Identify which cell holds the provided text, then report its (X, Y) central coordinate. 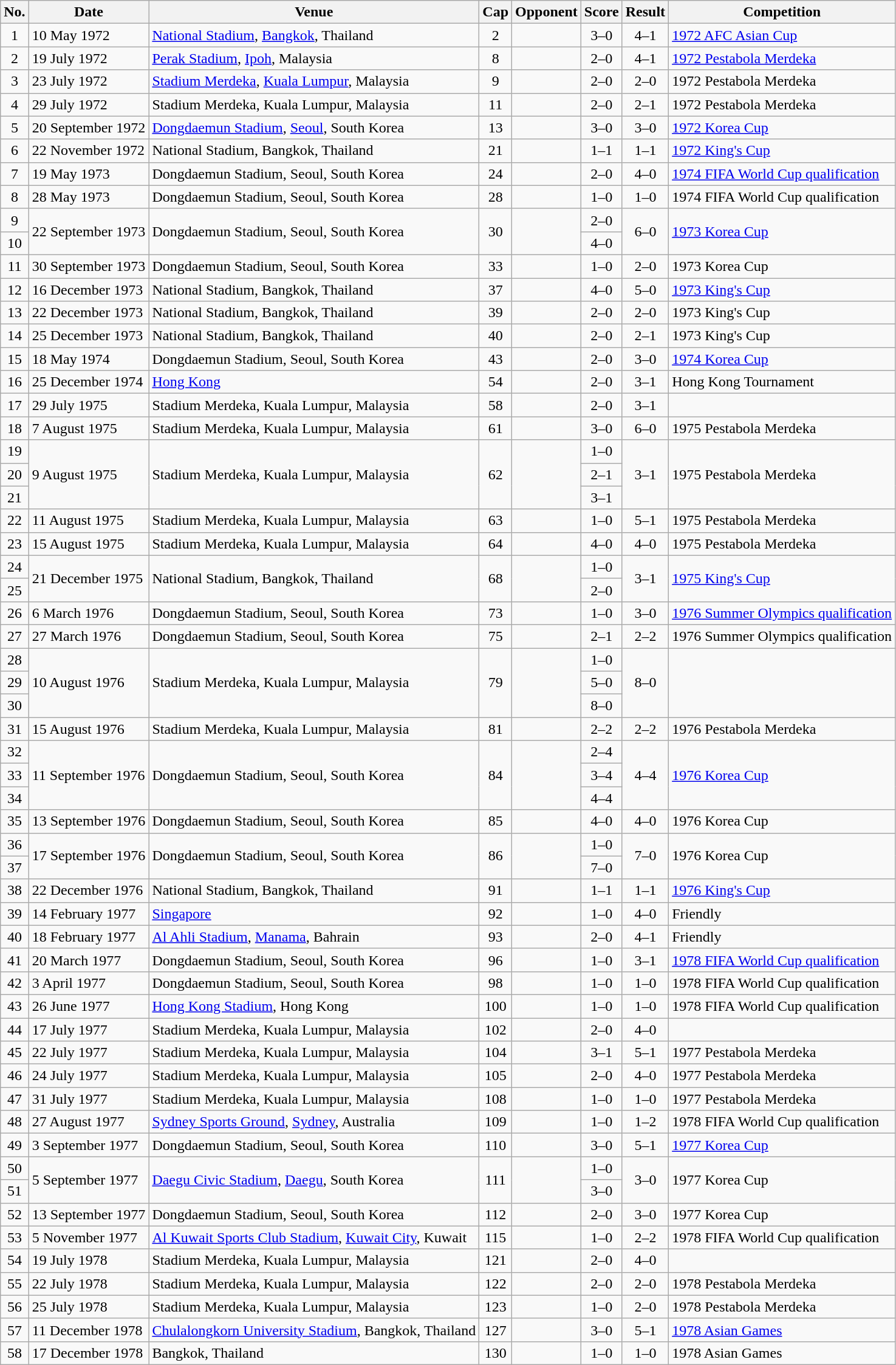
122 (496, 1284)
105 (496, 1076)
98 (496, 983)
56 (15, 1307)
96 (496, 960)
121 (496, 1261)
1976 Pestabola Merdeka (782, 729)
31 (15, 729)
62 (496, 474)
22 July 1978 (89, 1284)
79 (496, 682)
5 (15, 128)
Hong Kong (314, 382)
22 November 1972 (89, 151)
81 (496, 729)
1975 King's Cup (782, 578)
27 August 1977 (89, 1122)
Daegu Civic Stadium, Daegu, South Korea (314, 1180)
64 (496, 544)
110 (496, 1145)
9 August 1975 (89, 474)
42 (15, 983)
25 July 1978 (89, 1307)
23 (15, 544)
3 April 1977 (89, 983)
36 (15, 844)
85 (496, 821)
17 September 1976 (89, 856)
Bangkok, Thailand (314, 1353)
29 July 1972 (89, 104)
127 (496, 1330)
Singapore (314, 914)
10 August 1976 (89, 682)
1974 Korea Cup (782, 359)
20 March 1977 (89, 960)
46 (15, 1076)
3 September 1977 (89, 1145)
1 (15, 35)
5 November 1977 (89, 1237)
Perak Stadium, Ipoh, Malaysia (314, 58)
53 (15, 1237)
19 (15, 451)
No. (15, 12)
17 July 1977 (89, 1030)
48 (15, 1122)
16 December 1973 (89, 290)
Hong Kong Tournament (782, 382)
75 (496, 636)
Cap (496, 12)
47 (15, 1099)
16 (15, 382)
100 (496, 1006)
61 (496, 428)
63 (496, 521)
5 September 1977 (89, 1180)
12 (15, 290)
49 (15, 1145)
7 (15, 174)
24 July 1977 (89, 1076)
23 July 1972 (89, 81)
6 (15, 151)
35 (15, 821)
Score (601, 12)
15 (15, 359)
18 (15, 428)
1976 King's Cup (782, 891)
1972 AFC Asian Cup (782, 35)
17 December 1978 (89, 1353)
2–4 (601, 752)
3–4 (601, 775)
55 (15, 1284)
Competition (782, 12)
11 December 1978 (89, 1330)
31 July 1977 (89, 1099)
50 (15, 1168)
1972 King's Cup (782, 151)
Venue (314, 12)
10 May 1972 (89, 35)
Chulalongkorn University Stadium, Bangkok, Thailand (314, 1330)
4 (15, 104)
26 June 1977 (89, 1006)
92 (496, 914)
14 February 1977 (89, 914)
27 (15, 636)
18 February 1977 (89, 937)
25 December 1974 (89, 382)
130 (496, 1353)
84 (496, 775)
73 (496, 613)
52 (15, 1214)
Al Kuwait Sports Club Stadium, Kuwait City, Kuwait (314, 1237)
11 September 1976 (89, 775)
22 September 1973 (89, 231)
17 (15, 405)
38 (15, 891)
6 March 1976 (89, 613)
14 (15, 336)
115 (496, 1237)
26 (15, 613)
Hong Kong Stadium, Hong Kong (314, 1006)
15 August 1976 (89, 729)
112 (496, 1214)
51 (15, 1191)
Result (645, 12)
104 (496, 1053)
32 (15, 752)
11 August 1975 (89, 521)
27 March 1976 (89, 636)
86 (496, 856)
Al Ahli Stadium, Manama, Bahrain (314, 937)
21 December 1975 (89, 578)
22 December 1976 (89, 891)
41 (15, 960)
30 September 1973 (89, 266)
Sydney Sports Ground, Sydney, Australia (314, 1122)
111 (496, 1180)
102 (496, 1030)
91 (496, 891)
57 (15, 1330)
25 (15, 590)
22 July 1977 (89, 1053)
45 (15, 1053)
20 (15, 474)
34 (15, 798)
19 May 1973 (89, 174)
22 (15, 521)
68 (496, 578)
28 May 1973 (89, 197)
20 September 1972 (89, 128)
19 July 1978 (89, 1261)
13 September 1977 (89, 1214)
1–2 (645, 1122)
22 December 1973 (89, 313)
13 September 1976 (89, 821)
93 (496, 937)
7 August 1975 (89, 428)
108 (496, 1099)
3 (15, 81)
109 (496, 1122)
Opponent (547, 12)
18 May 1974 (89, 359)
123 (496, 1307)
19 July 1972 (89, 58)
10 (15, 243)
1972 Korea Cup (782, 128)
44 (15, 1030)
25 December 1973 (89, 336)
15 August 1975 (89, 544)
Date (89, 12)
29 (15, 683)
29 July 1975 (89, 405)
